For the text-containing cell, return its midpoint in (x, y) coordinate format. 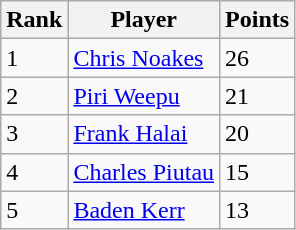
Piri Weepu (144, 96)
4 (34, 172)
2 (34, 96)
21 (258, 96)
20 (258, 134)
15 (258, 172)
Frank Halai (144, 134)
1 (34, 58)
Rank (34, 20)
3 (34, 134)
26 (258, 58)
Baden Kerr (144, 210)
13 (258, 210)
Points (258, 20)
Player (144, 20)
Charles Piutau (144, 172)
Chris Noakes (144, 58)
5 (34, 210)
